Locate the cell with the specified text and output its (X, Y) center coordinate. 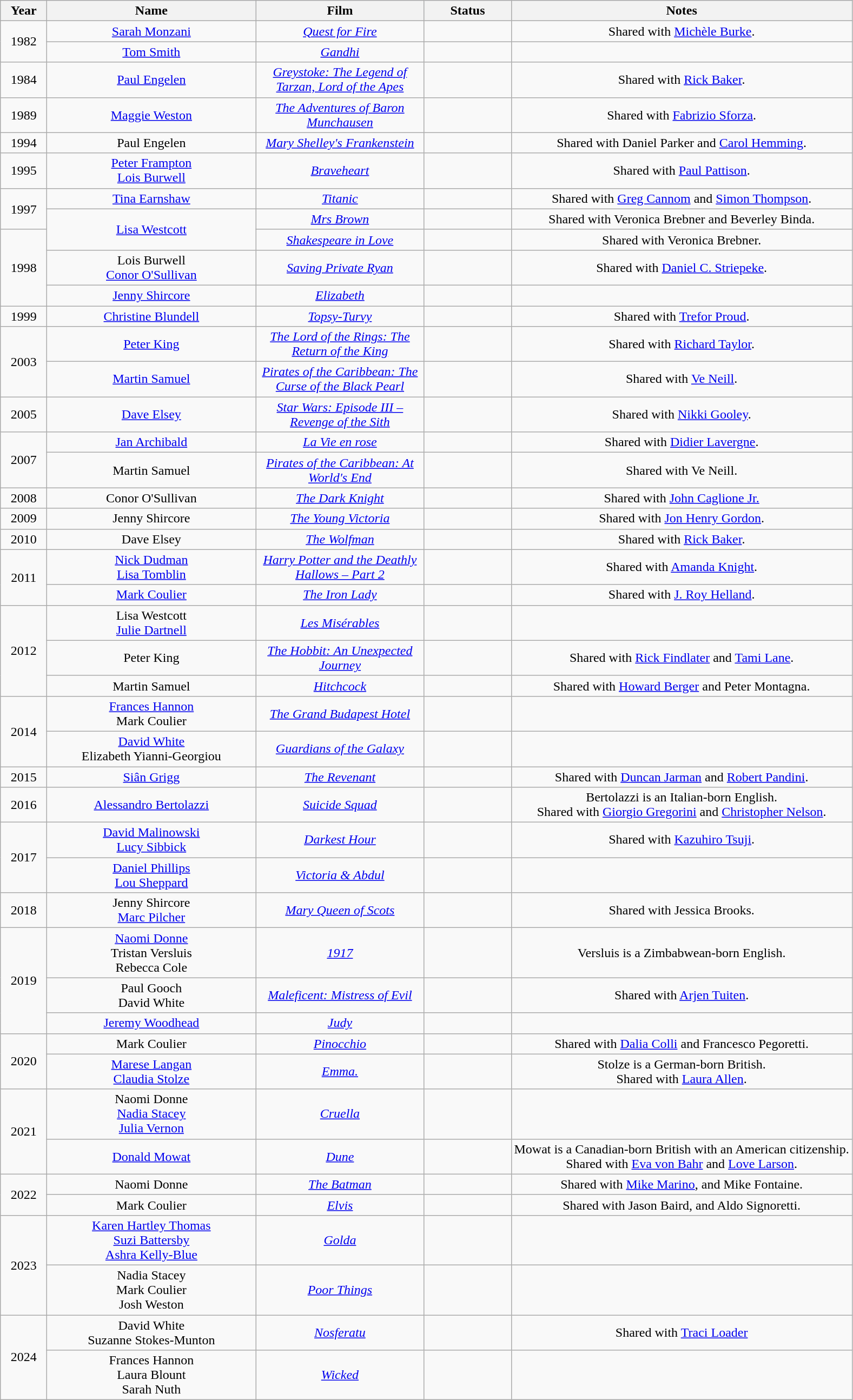
Shared with Daniel C. Striepeke. (682, 267)
2020 (24, 1061)
1998 (24, 267)
Christine Blundell (151, 316)
1994 (24, 143)
Shared with Howard Berger and Peter Montagna. (682, 686)
Daniel PhillipsLou Sheppard (151, 875)
Shared with Veronica Brebner and Beverley Binda. (682, 219)
Mary Shelley's Frankenstein (340, 143)
The Batman (340, 1184)
Gandhi (340, 52)
1997 (24, 209)
The Lord of the Rings: The Return of the King (340, 344)
Shared with Jon Henry Gordon. (682, 519)
Saving Private Ryan (340, 267)
Pinocchio (340, 1044)
2003 (24, 362)
Mowat is a Canadian-born British with an American citizenship.Shared with Eva von Bahr and Love Larson. (682, 1156)
Frances HannonLaura BlountSarah Nuth (151, 1375)
Pirates of the Caribbean: At World's End (340, 470)
Shared with Trefor Proud. (682, 316)
2023 (24, 1265)
The Iron Lady (340, 595)
Shared with Amanda Knight. (682, 567)
Naomi DonneNadia StaceyJulia Vernon (151, 1114)
Poor Things (340, 1290)
The Hobbit: An Unexpected Journey (340, 658)
Victoria & Abdul (340, 875)
Frances HannonMark Coulier (151, 714)
Guardians of the Galaxy (340, 748)
1995 (24, 171)
David WhiteElizabeth Yianni-Georgiou (151, 748)
The Wolfman (340, 539)
Star Wars: Episode III – Revenge of the Sith (340, 414)
Lois BurwellConor O'Sullivan (151, 267)
1989 (24, 115)
The Young Victoria (340, 519)
Shared with Nikki Gooley. (682, 414)
Quest for Fire (340, 31)
Shared with Greg Cannom and Simon Thompson. (682, 198)
2015 (24, 777)
Mary Queen of Scots (340, 911)
Shared with Duncan Jarman and Robert Pandini. (682, 777)
Tom Smith (151, 52)
2009 (24, 519)
Topsy-Turvy (340, 316)
Jan Archibald (151, 442)
Hitchcock (340, 686)
2019 (24, 981)
2018 (24, 911)
Shared with Paul Pattison. (682, 171)
Stolze is a German-born British.Shared with Laura Allen. (682, 1072)
Titanic (340, 198)
David WhiteSuzanne Stokes-Munton (151, 1332)
Lisa WestcottJulie Dartnell (151, 623)
Nosferatu (340, 1332)
The Dark Knight (340, 498)
Dune (340, 1156)
2012 (24, 651)
2014 (24, 731)
Greystoke: The Legend of Tarzan, Lord of the Apes (340, 80)
Nadia StaceyMark CoulierJosh Weston (151, 1290)
Wicked (340, 1375)
Darkest Hour (340, 840)
Lisa Westcott (151, 229)
Shared with Arjen Tuiten. (682, 995)
Shared with J. Roy Helland. (682, 595)
2022 (24, 1195)
The Revenant (340, 777)
Bertolazzi is an Italian-born English.Shared with Giorgio Gregorini and Christopher Nelson. (682, 805)
Suicide Squad (340, 805)
Paul GoochDavid White (151, 995)
Jeremy Woodhead (151, 1023)
Judy (340, 1023)
Jenny ShircoreMarc Pilcher (151, 911)
Braveheart (340, 171)
Shared with Fabrizio Sforza. (682, 115)
Shared with Jessica Brooks. (682, 911)
2021 (24, 1131)
Harry Potter and the Deathly Hallows – Part 2 (340, 567)
Peter FramptonLois Burwell (151, 171)
Maleficent: Mistress of Evil (340, 995)
Donald Mowat (151, 1156)
Shared with Richard Taylor. (682, 344)
Maggie Weston (151, 115)
Shared with Veronica Brebner. (682, 240)
1999 (24, 316)
The Adventures of Baron Munchausen (340, 115)
Emma. (340, 1072)
2011 (24, 578)
1982 (24, 42)
Shared with Michèle Burke. (682, 31)
Notes (682, 11)
Name (151, 11)
Shared with Traci Loader (682, 1332)
Shared with John Caglione Jr. (682, 498)
Year (24, 11)
Elvis (340, 1205)
Siân Grigg (151, 777)
La Vie en rose (340, 442)
Shared with Jason Baird, and Aldo Signoretti. (682, 1205)
2024 (24, 1357)
Shared with Daniel Parker and Carol Hemming. (682, 143)
2016 (24, 805)
Shared with Kazuhiro Tsuji. (682, 840)
2010 (24, 539)
Les Misérables (340, 623)
Shared with Mike Marino, and Mike Fontaine. (682, 1184)
Versluis is a Zimbabwean-born English. (682, 953)
Marese LanganClaudia Stolze (151, 1072)
Mrs Brown (340, 219)
Alessandro Bertolazzi (151, 805)
Cruella (340, 1114)
Naomi Donne (151, 1184)
2017 (24, 858)
Shared with Didier Lavergne. (682, 442)
Shared with Rick Findlater and Tami Lane. (682, 658)
Golda (340, 1240)
Film (340, 11)
Tina Earnshaw (151, 198)
David MalinowskiLucy Sibbick (151, 840)
Conor O'Sullivan (151, 498)
2007 (24, 460)
Elizabeth (340, 295)
Shared with Dalia Colli and Francesco Pegoretti. (682, 1044)
Sarah Monzani (151, 31)
Shakespeare in Love (340, 240)
Naomi DonneTristan VersluisRebecca Cole (151, 953)
Status (467, 11)
1984 (24, 80)
2005 (24, 414)
The Grand Budapest Hotel (340, 714)
Pirates of the Caribbean: The Curse of the Black Pearl (340, 380)
Karen Hartley ThomasSuzi BattersbyAshra Kelly-Blue (151, 1240)
2008 (24, 498)
Nick DudmanLisa Tomblin (151, 567)
1917 (340, 953)
